Return the (x, y) coordinate for the center point of the cell that contains the specified text.  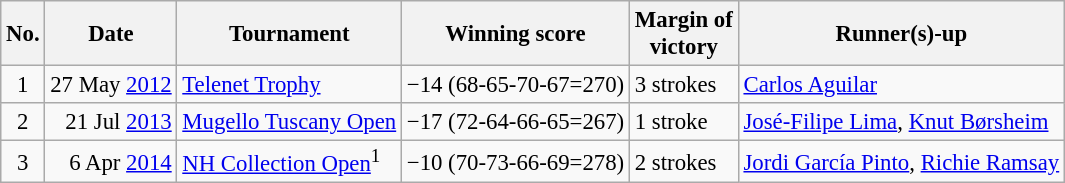
1 stroke (684, 122)
6 Apr 2014 (111, 162)
Carlos Aguilar (901, 85)
2 strokes (684, 162)
Date (111, 34)
Winning score (515, 34)
−14 (68-65-70-67=270) (515, 85)
Mugello Tuscany Open (290, 122)
3 strokes (684, 85)
−10 (70-73-66-69=278) (515, 162)
José-Filipe Lima, Knut Børsheim (901, 122)
Runner(s)-up (901, 34)
−17 (72-64-66-65=267) (515, 122)
3 (23, 162)
Telenet Trophy (290, 85)
2 (23, 122)
No. (23, 34)
NH Collection Open1 (290, 162)
27 May 2012 (111, 85)
21 Jul 2013 (111, 122)
1 (23, 85)
Margin ofvictory (684, 34)
Tournament (290, 34)
Jordi García Pinto, Richie Ramsay (901, 162)
